Determine the [x, y] coordinate at the center of the cell enclosing the given text.  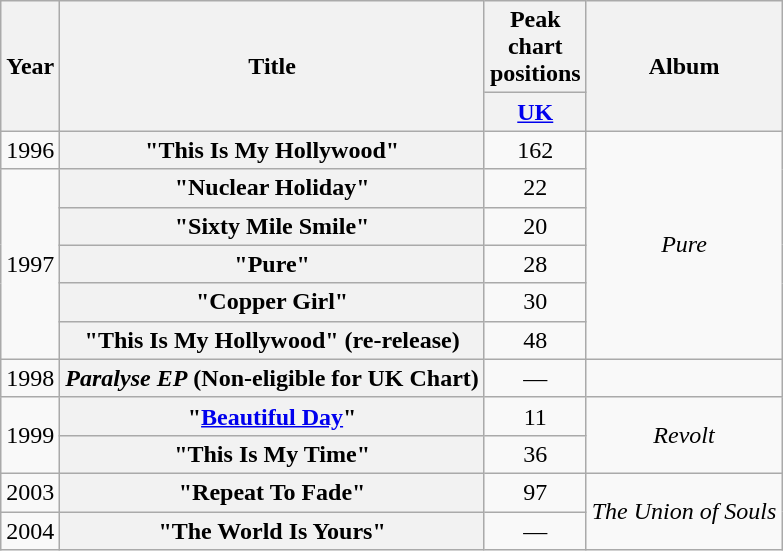
Year [30, 66]
36 [535, 454]
1997 [30, 264]
"Beautiful Day" [272, 416]
1999 [30, 435]
22 [535, 188]
30 [535, 302]
162 [535, 150]
48 [535, 340]
Pure [684, 245]
Album [684, 66]
Revolt [684, 435]
"Nuclear Holiday" [272, 188]
"This Is My Hollywood" (re-release) [272, 340]
28 [535, 264]
1998 [30, 378]
1996 [30, 150]
11 [535, 416]
"This Is My Hollywood" [272, 150]
Title [272, 66]
UK [535, 112]
"Copper Girl" [272, 302]
"Pure" [272, 264]
"Sixty Mile Smile" [272, 226]
Peak chart positions [535, 47]
"Repeat To Fade" [272, 492]
20 [535, 226]
2003 [30, 492]
Paralyse EP (Non-eligible for UK Chart) [272, 378]
The Union of Souls [684, 511]
"The World Is Yours" [272, 531]
2004 [30, 531]
"This Is My Time" [272, 454]
97 [535, 492]
